Detect which cell encompasses the target text, then output its [x, y] center coordinate. 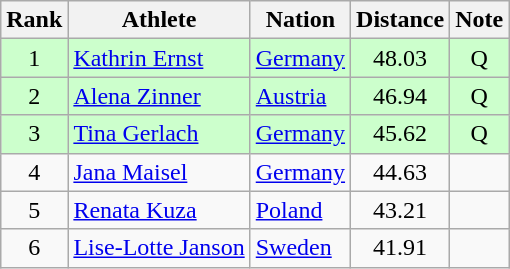
4 [34, 172]
Lise-Lotte Janson [159, 248]
Renata Kuza [159, 210]
Poland [300, 210]
Alena Zinner [159, 96]
Note [480, 20]
5 [34, 210]
Athlete [159, 20]
45.62 [400, 134]
46.94 [400, 96]
Austria [300, 96]
Rank [34, 20]
Distance [400, 20]
Sweden [300, 248]
Nation [300, 20]
Tina Gerlach [159, 134]
43.21 [400, 210]
1 [34, 58]
6 [34, 248]
3 [34, 134]
44.63 [400, 172]
Kathrin Ernst [159, 58]
41.91 [400, 248]
48.03 [400, 58]
2 [34, 96]
Jana Maisel [159, 172]
